Locate the cell with the specified text and output its (X, Y) center coordinate. 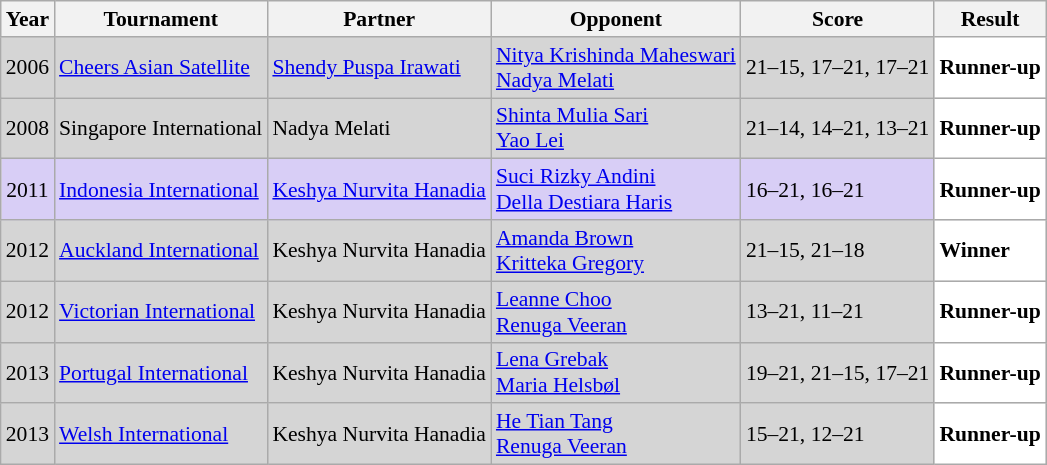
Portugal International (160, 372)
13–21, 11–21 (838, 312)
Result (990, 19)
He Tian Tang Renuga Veeran (616, 434)
Opponent (616, 19)
Tournament (160, 19)
Shinta Mulia Sari Yao Lei (616, 128)
Leanne Choo Renuga Veeran (616, 312)
21–15, 21–18 (838, 250)
Singapore International (160, 128)
2011 (28, 190)
Auckland International (160, 250)
2008 (28, 128)
19–21, 21–15, 17–21 (838, 372)
21–14, 14–21, 13–21 (838, 128)
Indonesia International (160, 190)
Year (28, 19)
Nadya Melati (379, 128)
Amanda Brown Kritteka Gregory (616, 250)
16–21, 16–21 (838, 190)
Suci Rizky Andini Della Destiara Haris (616, 190)
Welsh International (160, 434)
Cheers Asian Satellite (160, 68)
Score (838, 19)
21–15, 17–21, 17–21 (838, 68)
Shendy Puspa Irawati (379, 68)
2006 (28, 68)
Victorian International (160, 312)
Winner (990, 250)
15–21, 12–21 (838, 434)
Nitya Krishinda Maheswari Nadya Melati (616, 68)
Partner (379, 19)
Lena Grebak Maria Helsbøl (616, 372)
